Determine the [x, y] coordinate at the center of the cell enclosing the given text.  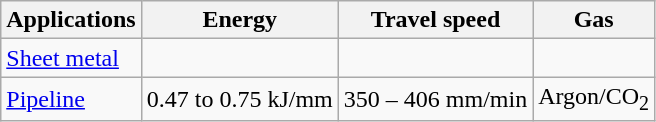
Travel speed [435, 20]
350 – 406 mm/min [435, 99]
Gas [594, 20]
Applications [71, 20]
Sheet metal [71, 58]
Pipeline [71, 99]
Argon/CO2 [594, 99]
Energy [240, 20]
0.47 to 0.75 kJ/mm [240, 99]
